From the cell containing the given text, extract its center point as (X, Y) coordinate. 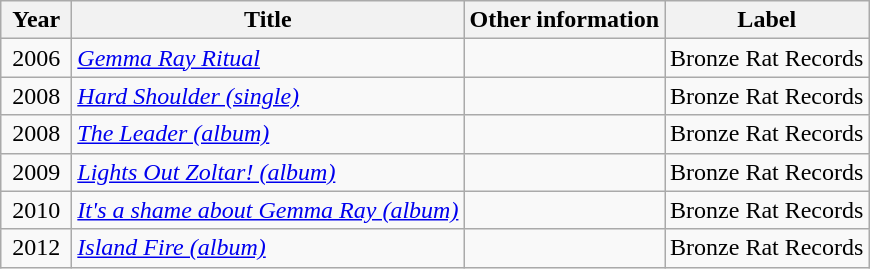
Label (767, 20)
Year (36, 20)
2010 (36, 210)
The Leader (album) (268, 134)
It's a shame about Gemma Ray (album) (268, 210)
Title (268, 20)
Other information (564, 20)
Gemma Ray Ritual (268, 58)
2009 (36, 172)
2006 (36, 58)
Hard Shoulder (single) (268, 96)
2012 (36, 248)
Lights Out Zoltar! (album) (268, 172)
Island Fire (album) (268, 248)
